Provide the [x, y] coordinate of the cell's center where the given text is located.  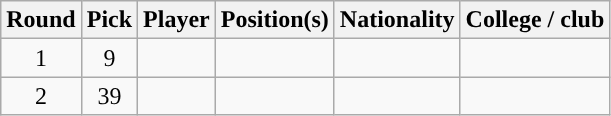
Round [41, 20]
1 [41, 58]
College / club [535, 20]
Pick [109, 20]
2 [41, 96]
Nationality [397, 20]
9 [109, 58]
Player [177, 20]
Position(s) [274, 20]
39 [109, 96]
